Identify which cell holds the provided text, then report its [x, y] central coordinate. 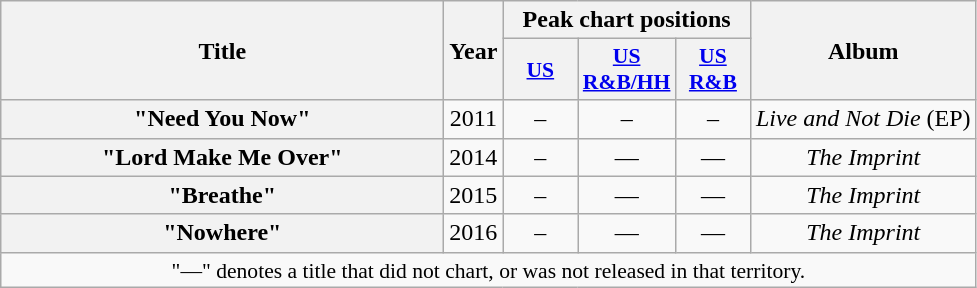
"Breathe" [222, 195]
"Lord Make Me Over" [222, 157]
Peak chart positions [627, 20]
US R&B/HH [627, 70]
Live and Not Die (EP) [863, 119]
Title [222, 50]
"—" denotes a title that did not chart, or was not released in that territory. [488, 270]
2014 [474, 157]
Year [474, 50]
2011 [474, 119]
2016 [474, 233]
"Need You Now" [222, 119]
US [540, 70]
US R&B [712, 70]
Album [863, 50]
"Nowhere" [222, 233]
2015 [474, 195]
